Locate the cell with the specified text and output its (x, y) center coordinate. 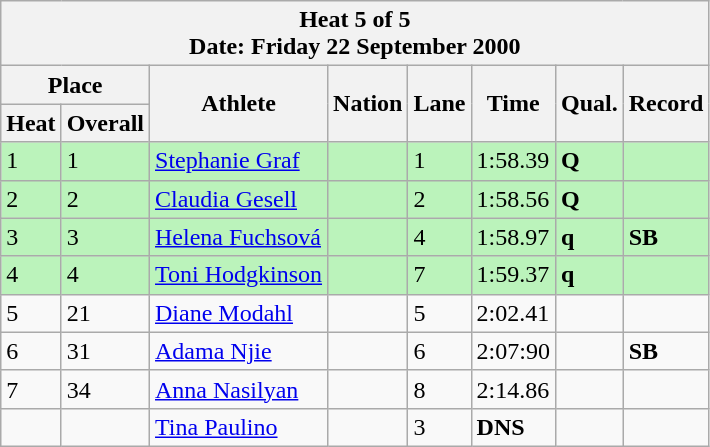
DNS (513, 427)
2:14.86 (513, 389)
Toni Hodgkinson (239, 275)
21 (105, 313)
Qual. (589, 104)
1:58.39 (513, 161)
2:07:90 (513, 351)
Heat 5 of 5 Date: Friday 22 September 2000 (355, 34)
1:58.56 (513, 199)
Overall (105, 123)
Place (76, 85)
Diane Modahl (239, 313)
8 (440, 389)
Time (513, 104)
Stephanie Graf (239, 161)
31 (105, 351)
Lane (440, 104)
Heat (31, 123)
1:59.37 (513, 275)
Adama Njie (239, 351)
Tina Paulino (239, 427)
Claudia Gesell (239, 199)
1:58.97 (513, 237)
Athlete (239, 104)
2:02.41 (513, 313)
Anna Nasilyan (239, 389)
Helena Fuchsová (239, 237)
34 (105, 389)
Nation (368, 104)
Record (666, 104)
